Search for the cell housing the specified text and yield its [x, y] center coordinate. 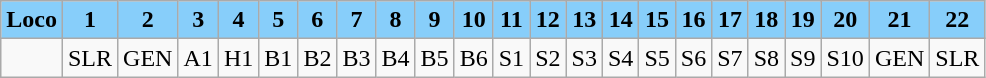
9 [434, 20]
S1 [511, 58]
21 [899, 20]
S5 [657, 58]
6 [318, 20]
B5 [434, 58]
18 [766, 20]
12 [548, 20]
8 [396, 20]
14 [620, 20]
5 [278, 20]
S9 [803, 58]
13 [584, 20]
B2 [318, 58]
S2 [548, 58]
11 [511, 20]
16 [693, 20]
S7 [730, 58]
S3 [584, 58]
S10 [845, 58]
17 [730, 20]
Loco [32, 20]
A1 [198, 58]
2 [148, 20]
B4 [396, 58]
15 [657, 20]
3 [198, 20]
B6 [474, 58]
7 [356, 20]
B1 [278, 58]
1 [90, 20]
H1 [238, 58]
S4 [620, 58]
S8 [766, 58]
20 [845, 20]
4 [238, 20]
10 [474, 20]
B3 [356, 58]
22 [958, 20]
S6 [693, 58]
19 [803, 20]
